Scan for the cell matching the given text and deliver its (x, y) coordinate at center. 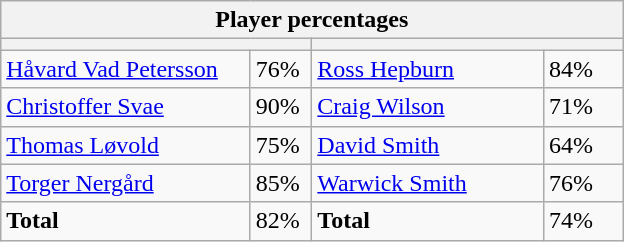
71% (582, 107)
Torger Nergård (126, 183)
Craig Wilson (428, 107)
85% (281, 183)
82% (281, 221)
Warwick Smith (428, 183)
64% (582, 145)
Håvard Vad Petersson (126, 69)
75% (281, 145)
74% (582, 221)
90% (281, 107)
84% (582, 69)
Thomas Løvold (126, 145)
Player percentages (312, 20)
Ross Hepburn (428, 69)
David Smith (428, 145)
Christoffer Svae (126, 107)
